From the cell containing the given text, extract its center point as (x, y) coordinate. 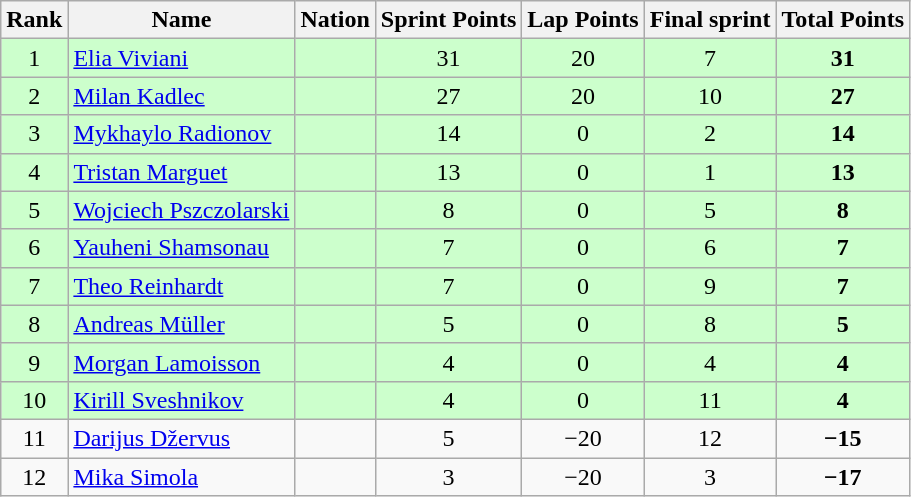
Wojciech Pszczolarski (182, 210)
Total Points (843, 20)
Rank (34, 20)
Theo Reinhardt (182, 286)
Sprint Points (448, 20)
Tristan Marguet (182, 172)
Kirill Sveshnikov (182, 400)
Mika Simola (182, 477)
Mykhaylo Radionov (182, 134)
Andreas Müller (182, 324)
Lap Points (583, 20)
Yauheni Shamsonau (182, 248)
Morgan Lamoisson (182, 362)
Elia Viviani (182, 58)
Name (182, 20)
Milan Kadlec (182, 96)
Darijus Džervus (182, 438)
−15 (843, 438)
Final sprint (710, 20)
Nation (335, 20)
−17 (843, 477)
